Provide the (X, Y) coordinate of the cell's center where the given text is located.  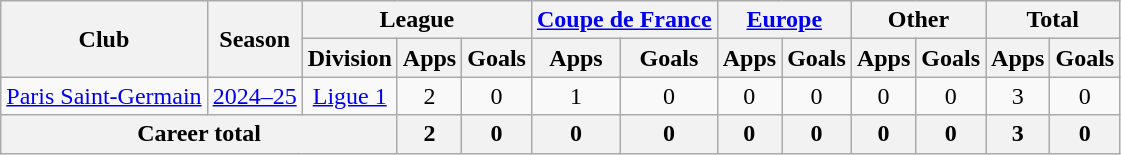
1 (576, 96)
League (416, 20)
Europe (784, 20)
2024–25 (254, 96)
Coupe de France (624, 20)
Ligue 1 (350, 96)
Season (254, 39)
Paris Saint-Germain (104, 96)
Club (104, 39)
Other (918, 20)
Division (350, 58)
Career total (200, 134)
Total (1053, 20)
